Scan for the cell matching the given text and deliver its (x, y) coordinate at center. 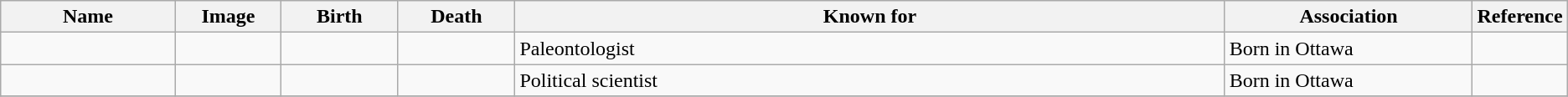
Political scientist (869, 80)
Paleontologist (869, 48)
Reference (1519, 17)
Name (88, 17)
Association (1349, 17)
Death (456, 17)
Known for (869, 17)
Image (228, 17)
Birth (340, 17)
